For the text-containing cell, return its midpoint in (X, Y) coordinate format. 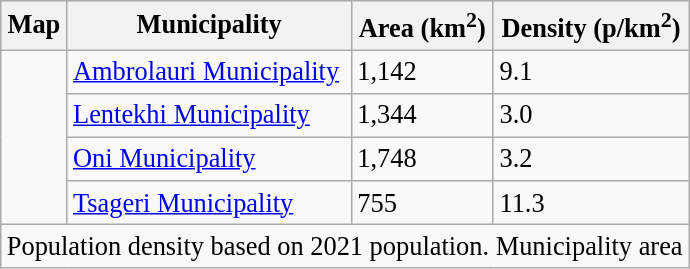
1,142 (422, 72)
1,748 (422, 159)
9.1 (590, 72)
Oni Municipality (209, 159)
3.2 (590, 159)
Area (km2) (422, 24)
11.3 (590, 202)
Tsageri Municipality (209, 202)
Ambrolauri Municipality (209, 72)
1,344 (422, 115)
755 (422, 202)
Lentekhi Municipality (209, 115)
Map (34, 24)
Population density based on 2021 population. Municipality area (345, 246)
3.0 (590, 115)
Density (p/km2) (590, 24)
Municipality (209, 24)
